Provide the (X, Y) coordinate of the cell's center where the given text is located.  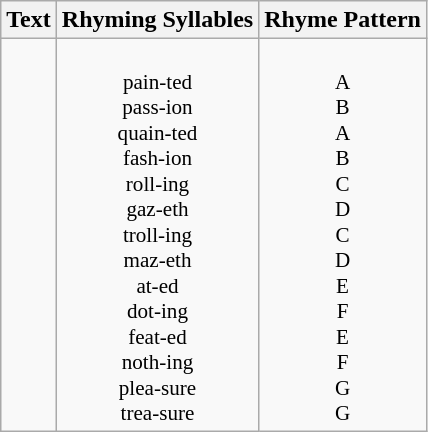
A B A B C D C D E F E F G G (343, 235)
Rhyming Syllables (157, 20)
Text (29, 20)
pain-ted pass-ion quain-ted fash-ion roll-ing gaz-eth troll-ing maz-eth at-ed dot-ing feat-ed noth-ing plea-sure trea-sure (157, 235)
Rhyme Pattern (343, 20)
